Provide the (x, y) coordinate of the cell's center where the given text is located.  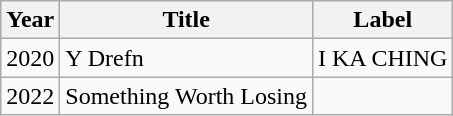
Label (383, 20)
Something Worth Losing (186, 96)
Y Drefn (186, 58)
I KA CHING (383, 58)
2022 (30, 96)
Title (186, 20)
Year (30, 20)
2020 (30, 58)
